Search for the cell housing the specified text and yield its [x, y] center coordinate. 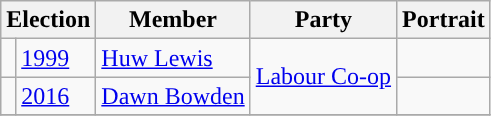
Party [323, 20]
Member [173, 20]
Election [48, 20]
Dawn Bowden [173, 96]
1999 [56, 58]
2016 [56, 96]
Huw Lewis [173, 58]
Portrait [444, 20]
Labour Co-op [323, 77]
